For the text-containing cell, return its midpoint in [x, y] coordinate format. 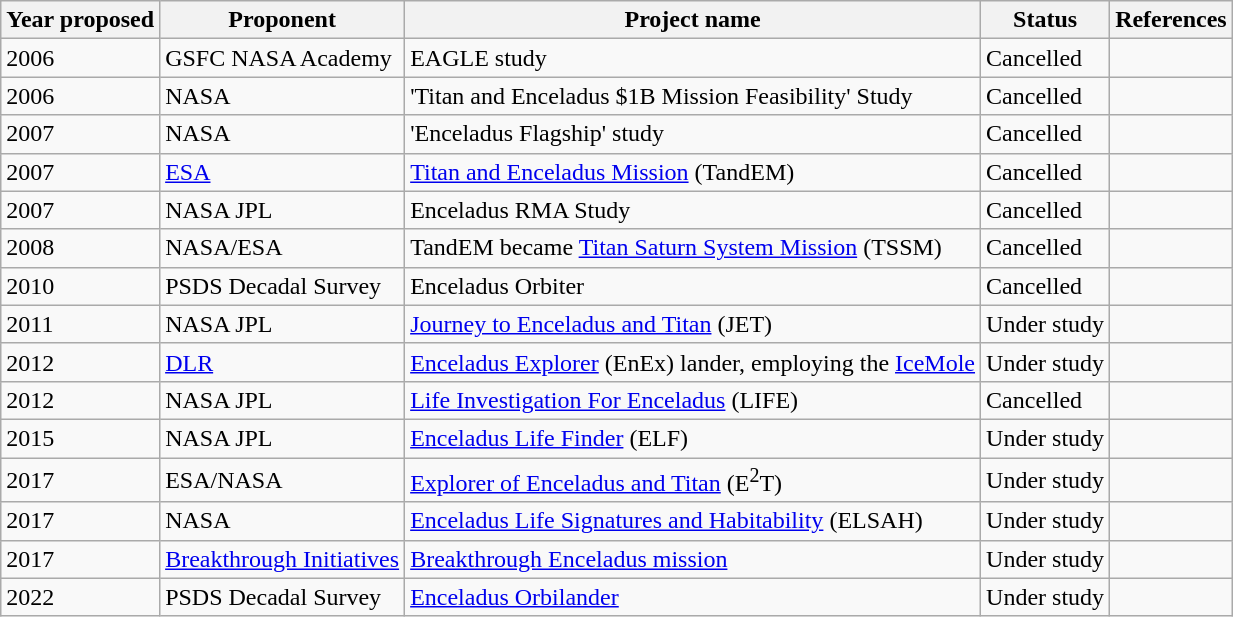
2010 [80, 286]
Year proposed [80, 20]
Enceladus Life Finder (ELF) [693, 438]
'Enceladus Flagship' study [693, 134]
Enceladus Orbilander [693, 597]
EAGLE study [693, 58]
Breakthrough Initiatives [282, 559]
TandEM became Titan Saturn System Mission (TSSM) [693, 248]
Enceladus RMA Study [693, 210]
Proponent [282, 20]
Enceladus Explorer (EnEx) lander, employing the IceMole [693, 362]
GSFC NASA Academy [282, 58]
Explorer of Enceladus and Titan (E2T) [693, 480]
NASA/ESA [282, 248]
2008 [80, 248]
2022 [80, 597]
References [1172, 20]
Enceladus Life Signatures and Habitability (ELSAH) [693, 521]
2015 [80, 438]
'Titan and Enceladus $1B Mission Feasibility' Study [693, 96]
Life Investigation For Enceladus (LIFE) [693, 400]
Breakthrough Enceladus mission [693, 559]
ESA/NASA [282, 480]
ESA [282, 172]
Status [1046, 20]
2011 [80, 324]
DLR [282, 362]
Journey to Enceladus and Titan (JET) [693, 324]
Enceladus Orbiter [693, 286]
Project name [693, 20]
Titan and Enceladus Mission (TandEM) [693, 172]
